Return the (x, y) coordinate for the center point of the cell that contains the specified text.  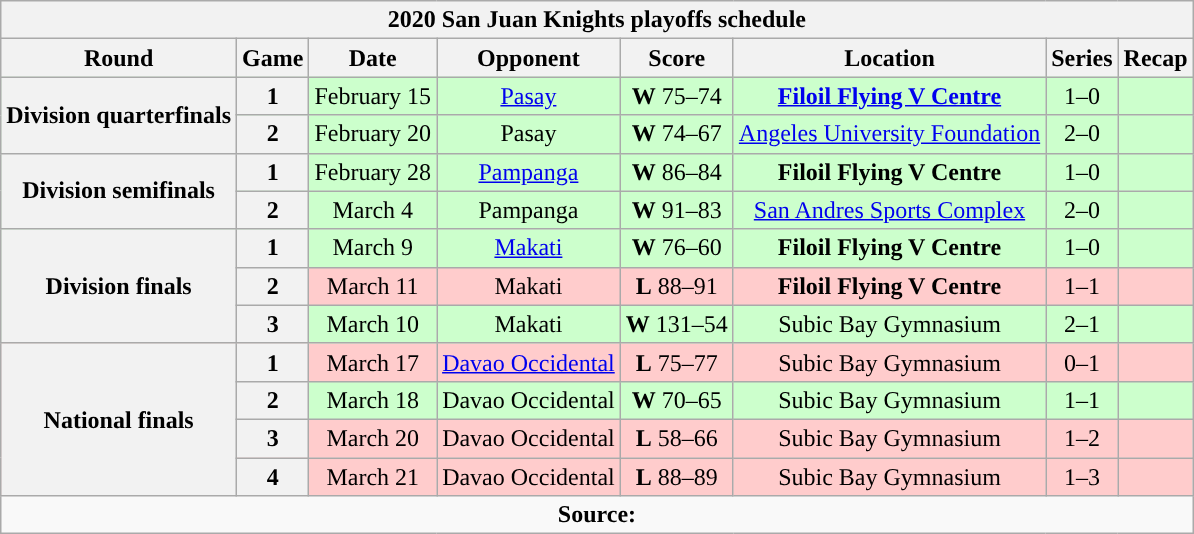
Source: (597, 515)
W 86–84 (676, 172)
Division semifinals (119, 191)
Recap (1156, 58)
W 91–83 (676, 210)
March 9 (373, 248)
W 76–60 (676, 248)
February 20 (373, 134)
W 70–65 (676, 400)
March 4 (373, 210)
March 10 (373, 324)
Score (676, 58)
W 74–67 (676, 134)
0–1 (1082, 362)
Round (119, 58)
Division finals (119, 286)
L 58–66 (676, 438)
1–3 (1082, 477)
1–2 (1082, 438)
San Andres Sports Complex (889, 210)
Division quarterfinals (119, 115)
Date (373, 58)
Game (273, 58)
L 88–91 (676, 286)
March 21 (373, 477)
2–1 (1082, 324)
National finals (119, 419)
March 17 (373, 362)
Location (889, 58)
4 (273, 477)
2020 San Juan Knights playoffs schedule (597, 20)
Opponent (529, 58)
March 20 (373, 438)
March 11 (373, 286)
February 28 (373, 172)
Angeles University Foundation (889, 134)
W 75–74 (676, 96)
Series (1082, 58)
L 88–89 (676, 477)
February 15 (373, 96)
March 18 (373, 400)
W 131–54 (676, 324)
L 75–77 (676, 362)
